From the cell containing the given text, extract its center point as (X, Y) coordinate. 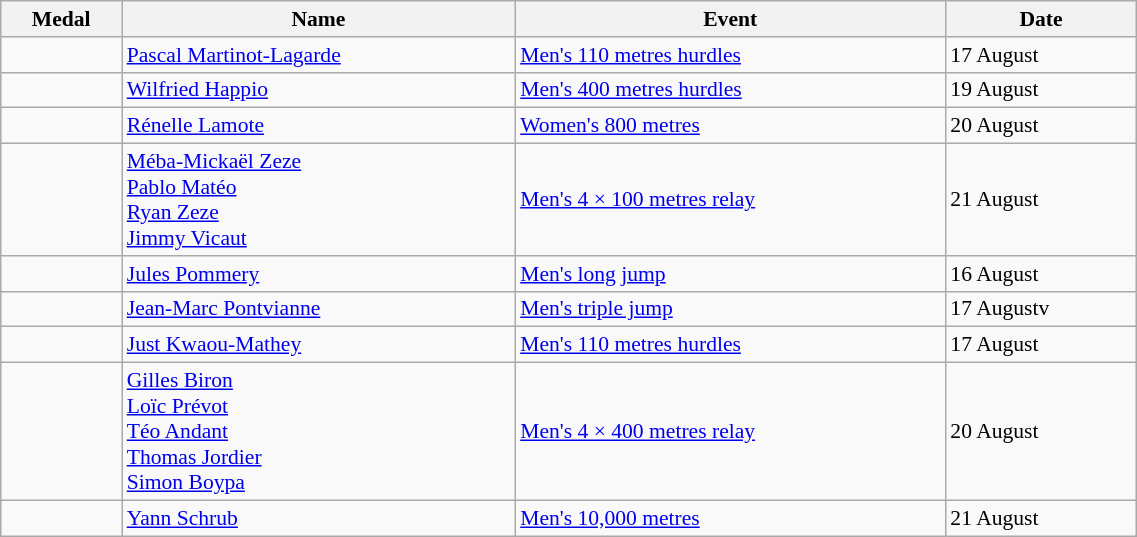
Rénelle Lamote (318, 126)
Men's 10,000 metres (730, 518)
17 Augustv (1041, 309)
19 August (1041, 90)
Yann Schrub (318, 518)
Just Kwaou-Mathey (318, 345)
Women's 800 metres (730, 126)
Jules Pommery (318, 274)
Méba-Mickaël Zeze Pablo Matéo Ryan ZezeJimmy Vicaut (318, 200)
Men's 4 × 100 metres relay (730, 200)
Name (318, 19)
Medal (62, 19)
Jean-Marc Pontvianne (318, 309)
Men's triple jump (730, 309)
Men's 4 × 400 metres relay (730, 432)
Gilles Biron Loïc Prévot Téo Andant Thomas Jordier Simon Boypa (318, 432)
Pascal Martinot-Lagarde (318, 55)
Wilfried Happio (318, 90)
16 August (1041, 274)
Men's 400 metres hurdles (730, 90)
Event (730, 19)
Men's long jump (730, 274)
Date (1041, 19)
